Scan for the cell matching the given text and deliver its (X, Y) coordinate at center. 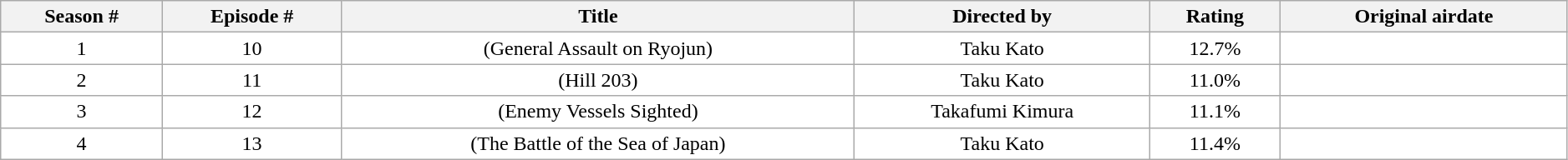
(Enemy Vessels Sighted) (598, 112)
Directed by (1002, 17)
1 (82, 48)
Title (598, 17)
11.0% (1215, 80)
11.1% (1215, 112)
Rating (1215, 17)
Season # (82, 17)
3 (82, 112)
11 (251, 80)
(The Battle of the Sea of Japan) (598, 143)
10 (251, 48)
Takafumi Kimura (1002, 112)
(General Assault on Ryojun) (598, 48)
11.4% (1215, 143)
13 (251, 143)
12.7% (1215, 48)
Original airdate (1423, 17)
2 (82, 80)
Episode # (251, 17)
(Hill 203) (598, 80)
12 (251, 112)
4 (82, 143)
